Provide the (X, Y) coordinate of the cell's center where the given text is located.  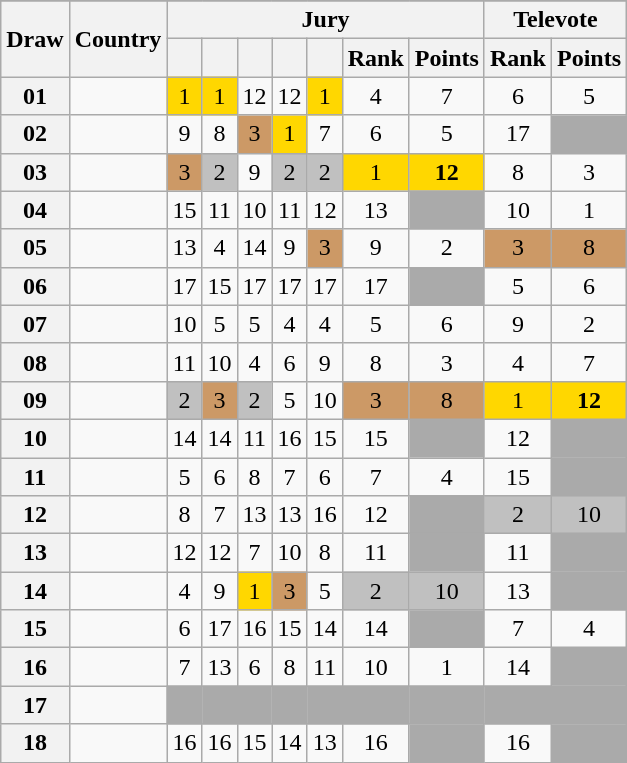
01 (35, 96)
Televote (555, 20)
03 (35, 172)
07 (35, 324)
02 (35, 134)
06 (35, 286)
Jury (326, 20)
05 (35, 248)
04 (35, 210)
09 (35, 400)
Draw (35, 39)
18 (35, 743)
Country (118, 39)
08 (35, 362)
